Capture the cell that displays the provided text and extract its [x, y] central coordinate. 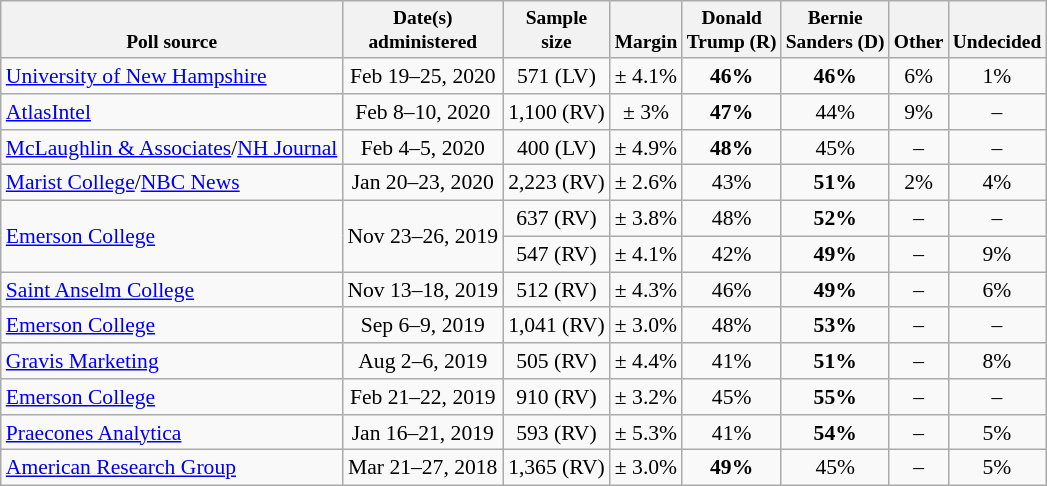
Feb 21–22, 2019 [422, 397]
Gravis Marketing [172, 361]
AtlasIntel [172, 112]
Margin [646, 30]
42% [732, 254]
47% [732, 112]
University of New Hampshire [172, 76]
910 (RV) [556, 397]
Marist College/NBC News [172, 183]
400 (LV) [556, 148]
± 3.8% [646, 219]
± 3.2% [646, 397]
Aug 2–6, 2019 [422, 361]
Samplesize [556, 30]
512 (RV) [556, 290]
Jan 16–21, 2019 [422, 433]
1,365 (RV) [556, 468]
Praecones Analytica [172, 433]
1,041 (RV) [556, 326]
± 4.3% [646, 290]
55% [835, 397]
593 (RV) [556, 433]
44% [835, 112]
DonaldTrump (R) [732, 30]
Saint Anselm College [172, 290]
± 5.3% [646, 433]
Mar 21–27, 2018 [422, 468]
Feb 4–5, 2020 [422, 148]
Nov 13–18, 2019 [422, 290]
54% [835, 433]
McLaughlin & Associates/NH Journal [172, 148]
2,223 (RV) [556, 183]
4% [997, 183]
Nov 23–26, 2019 [422, 236]
Feb 19–25, 2020 [422, 76]
571 (LV) [556, 76]
Feb 8–10, 2020 [422, 112]
Poll source [172, 30]
± 4.9% [646, 148]
53% [835, 326]
2% [918, 183]
43% [732, 183]
1% [997, 76]
Jan 20–23, 2020 [422, 183]
52% [835, 219]
505 (RV) [556, 361]
BernieSanders (D) [835, 30]
± 2.6% [646, 183]
± 3% [646, 112]
American Research Group [172, 468]
547 (RV) [556, 254]
8% [997, 361]
Date(s)administered [422, 30]
Other [918, 30]
637 (RV) [556, 219]
± 4.4% [646, 361]
Undecided [997, 30]
Sep 6–9, 2019 [422, 326]
1,100 (RV) [556, 112]
